Determine the [x, y] coordinate at the center of the cell enclosing the given text.  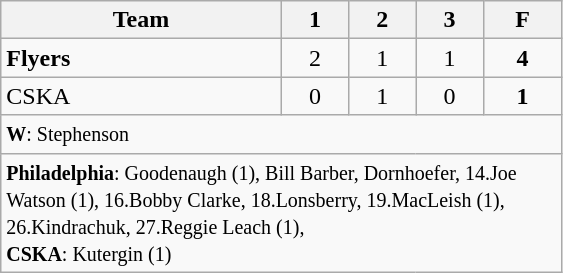
W: Stephenson [282, 134]
F [522, 20]
Team [141, 20]
Flyers [141, 58]
CSKA [141, 96]
4 [522, 58]
3 [450, 20]
